Identify which cell holds the provided text, then report its [X, Y] central coordinate. 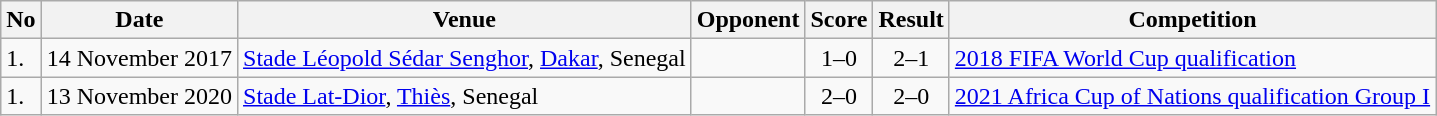
Stade Léopold Sédar Senghor, Dakar, Senegal [465, 58]
Opponent [748, 20]
13 November 2020 [139, 96]
Stade Lat-Dior, Thiès, Senegal [465, 96]
14 November 2017 [139, 58]
Competition [1192, 20]
1–0 [839, 58]
2018 FIFA World Cup qualification [1192, 58]
2–1 [911, 58]
2021 Africa Cup of Nations qualification Group I [1192, 96]
Result [911, 20]
Venue [465, 20]
Date [139, 20]
No [21, 20]
Score [839, 20]
